Output the (X, Y) coordinate of the center of the cell containing the given text.  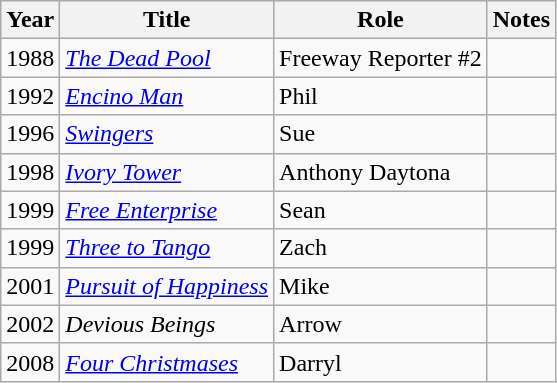
Darryl (381, 362)
Notes (521, 20)
Anthony Daytona (381, 172)
2002 (30, 324)
The Dead Pool (167, 58)
1988 (30, 58)
1998 (30, 172)
Arrow (381, 324)
Year (30, 20)
Swingers (167, 134)
1992 (30, 96)
Phil (381, 96)
2001 (30, 286)
Pursuit of Happiness (167, 286)
Zach (381, 248)
Ivory Tower (167, 172)
1996 (30, 134)
Devious Beings (167, 324)
Sean (381, 210)
Role (381, 20)
2008 (30, 362)
Sue (381, 134)
Four Christmases (167, 362)
Free Enterprise (167, 210)
Title (167, 20)
Mike (381, 286)
Three to Tango (167, 248)
Freeway Reporter #2 (381, 58)
Encino Man (167, 96)
